Identify which cell holds the provided text, then report its (x, y) central coordinate. 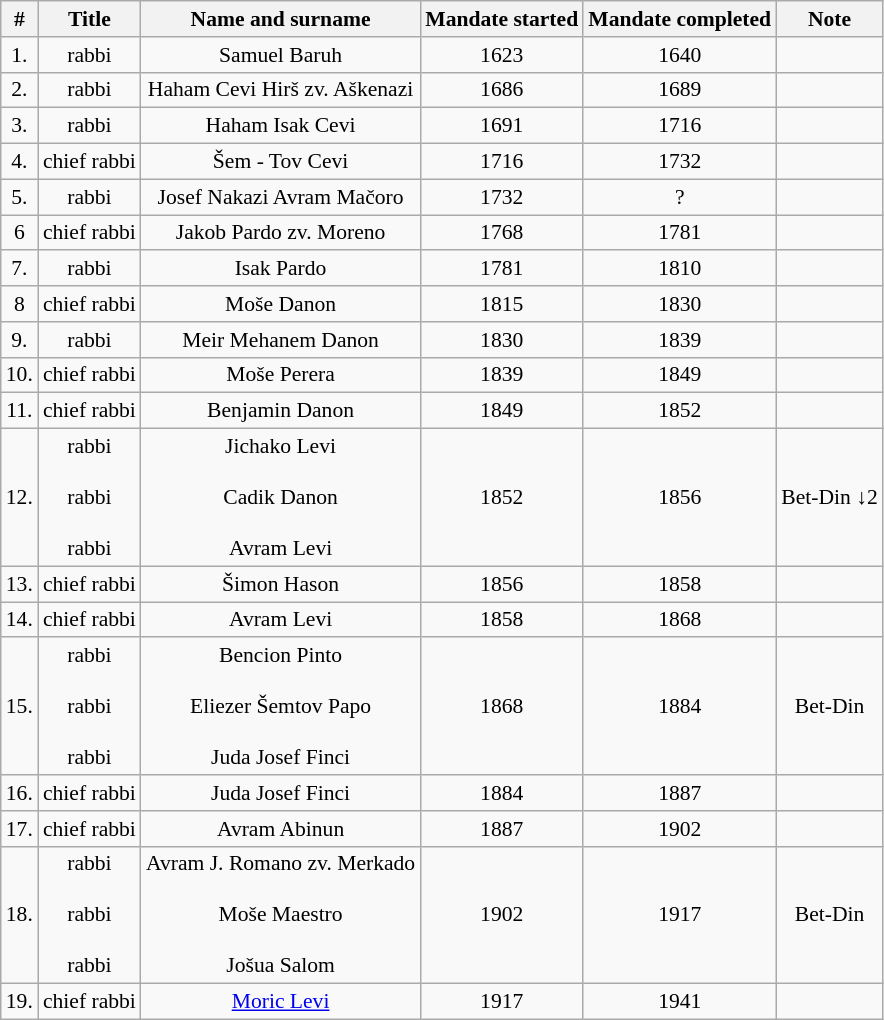
1689 (680, 90)
13. (20, 584)
17. (20, 829)
Juda Josef Finci (280, 793)
10. (20, 375)
1691 (502, 126)
15. (20, 707)
Bet-Din ↓2 (830, 498)
Jakob Pardo zv. Moreno (280, 233)
18. (20, 915)
14. (20, 620)
1686 (502, 90)
Moše Perera (280, 375)
6 (20, 233)
Avram Levi (280, 620)
Moric Levi (280, 1002)
1623 (502, 55)
16. (20, 793)
Note (830, 19)
Šem - Tov Cevi (280, 162)
# (20, 19)
Moše Danon (280, 304)
1. (20, 55)
Mandate completed (680, 19)
1941 (680, 1002)
Isak Pardo (280, 269)
19. (20, 1002)
1640 (680, 55)
Title (90, 19)
1768 (502, 233)
Bencion Pinto Eliezer Šemtov PapoJuda Josef Finci (280, 707)
Name and surname (280, 19)
Benjamin Danon (280, 411)
Josef Nakazi Avram Mačoro (280, 197)
Haham Cevi Hirš zv. Aškenazi (280, 90)
Jichako LeviCadik Danon Avram Levi (280, 498)
8 (20, 304)
? (680, 197)
Meir Mehanem Danon (280, 340)
Mandate started (502, 19)
2. (20, 90)
4. (20, 162)
1815 (502, 304)
5. (20, 197)
Samuel Baruh (280, 55)
7. (20, 269)
11. (20, 411)
9. (20, 340)
1810 (680, 269)
Haham Isak Cevi (280, 126)
Avram Abinun (280, 829)
3. (20, 126)
Avram J. Romano zv. MerkadoMoše Maestro Jošua Salom (280, 915)
Šimon Hason (280, 584)
12. (20, 498)
